Pinpoint the cell where the given text exists, returning its (X, Y) midpoint coordinate. 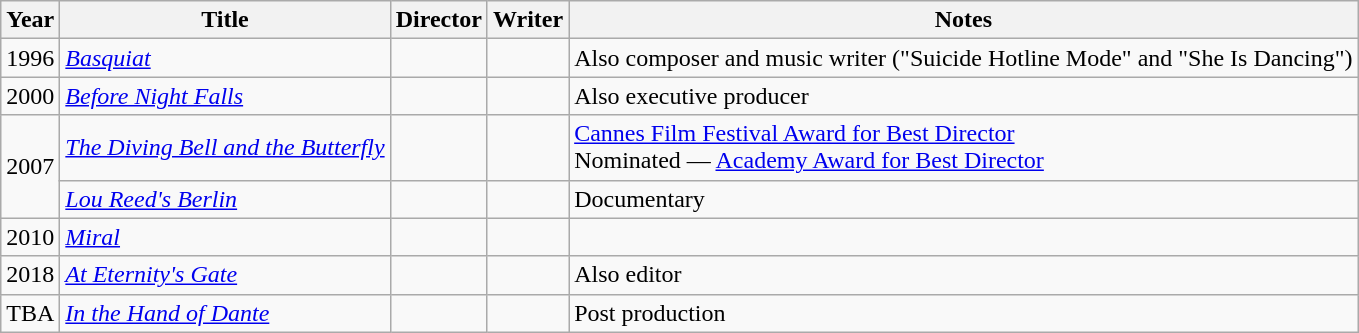
Year (30, 20)
The Diving Bell and the Butterfly (225, 148)
Before Night Falls (225, 96)
Also editor (964, 275)
2007 (30, 166)
Documentary (964, 199)
2000 (30, 96)
In the Hand of Dante (225, 313)
Also executive producer (964, 96)
Writer (528, 20)
Also composer and music writer ("Suicide Hotline Mode" and "She Is Dancing") (964, 58)
Post production (964, 313)
Basquiat (225, 58)
Director (438, 20)
2018 (30, 275)
At Eternity's Gate (225, 275)
Title (225, 20)
TBA (30, 313)
Notes (964, 20)
1996 (30, 58)
Cannes Film Festival Award for Best Director Nominated — Academy Award for Best Director (964, 148)
Lou Reed's Berlin (225, 199)
2010 (30, 237)
Miral (225, 237)
